Capture the cell that displays the provided text and extract its (x, y) central coordinate. 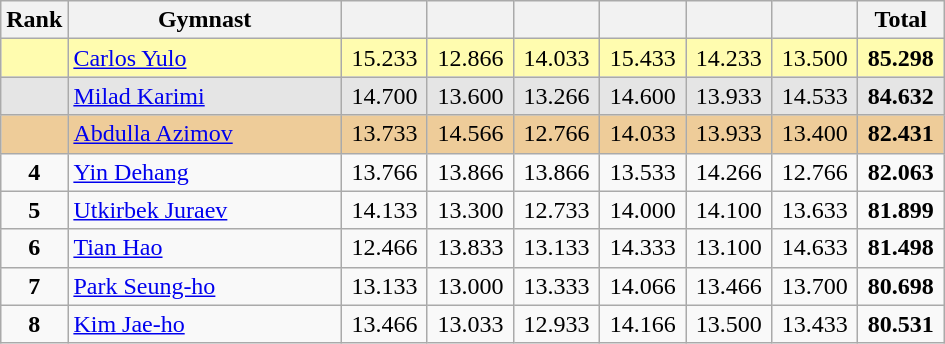
Abdulla Azimov (205, 134)
84.632 (901, 96)
14.000 (643, 210)
Gymnast (205, 20)
14.233 (729, 58)
13.833 (470, 248)
14.166 (643, 324)
14.600 (643, 96)
14.633 (815, 248)
13.600 (470, 96)
13.400 (815, 134)
Milad Karimi (205, 96)
80.531 (901, 324)
Rank (34, 20)
13.033 (470, 324)
15.433 (643, 58)
15.233 (384, 58)
5 (34, 210)
13.766 (384, 172)
6 (34, 248)
80.698 (901, 286)
81.899 (901, 210)
14.266 (729, 172)
14.133 (384, 210)
Tian Hao (205, 248)
13.000 (470, 286)
14.066 (643, 286)
13.333 (557, 286)
12.933 (557, 324)
13.433 (815, 324)
13.700 (815, 286)
82.431 (901, 134)
82.063 (901, 172)
4 (34, 172)
Yin Dehang (205, 172)
14.100 (729, 210)
Kim Jae-ho (205, 324)
13.633 (815, 210)
13.733 (384, 134)
13.533 (643, 172)
14.700 (384, 96)
14.333 (643, 248)
12.733 (557, 210)
Park Seung-ho (205, 286)
13.300 (470, 210)
81.498 (901, 248)
8 (34, 324)
Total (901, 20)
13.266 (557, 96)
14.566 (470, 134)
12.866 (470, 58)
7 (34, 286)
85.298 (901, 58)
14.533 (815, 96)
12.466 (384, 248)
Utkirbek Juraev (205, 210)
13.100 (729, 248)
Carlos Yulo (205, 58)
